Output the (X, Y) coordinate of the center of the cell containing the given text.  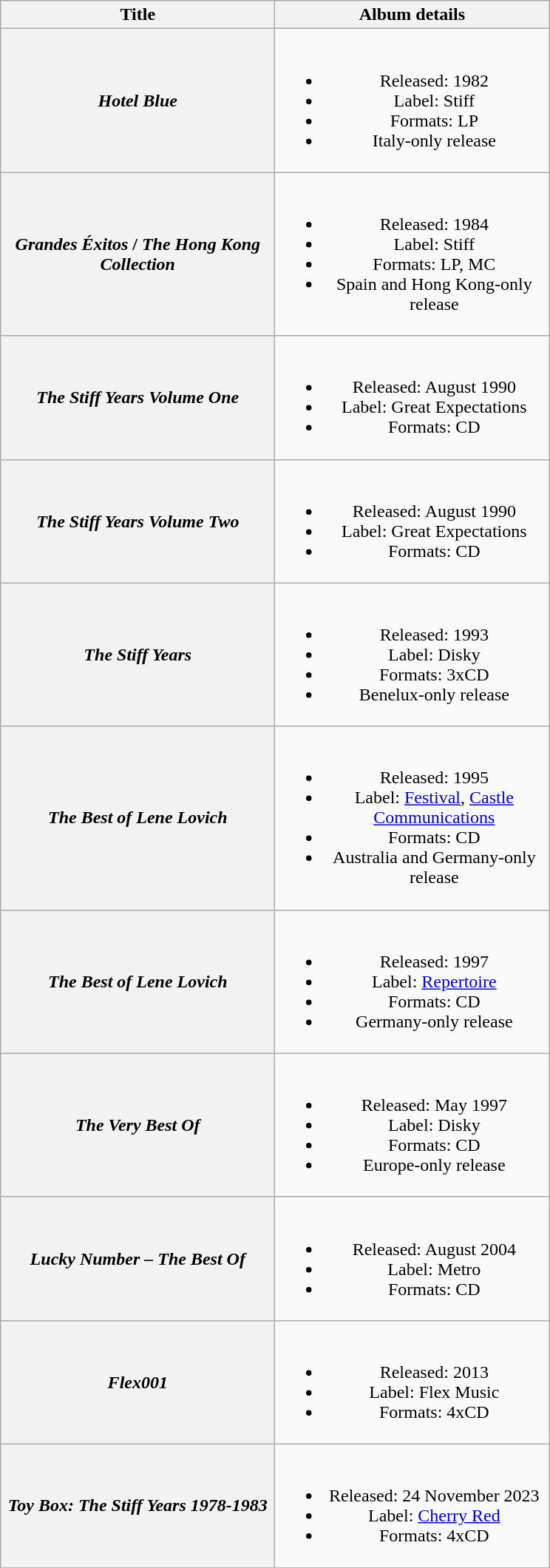
Album details (412, 15)
The Stiff Years Volume One (137, 398)
Released: 24 November 2023Label: Cherry RedFormats: 4xCD (412, 1506)
Flex001 (137, 1382)
Grandes Éxitos / The Hong Kong Collection (137, 254)
The Very Best Of (137, 1125)
Lucky Number – The Best Of (137, 1259)
Toy Box: The Stiff Years 1978-1983 (137, 1506)
Released: 1993Label: DiskyFormats: 3xCDBenelux-only release (412, 655)
Title (137, 15)
Released: 1984Label: StiffFormats: LP, MCSpain and Hong Kong-only release (412, 254)
The Stiff Years (137, 655)
Released: 1997Label: RepertoireFormats: CDGermany-only release (412, 981)
Released: 1982Label: StiffFormats: LPItaly-only release (412, 101)
Hotel Blue (137, 101)
Released: 1995Label: Festival, Castle CommunicationsFormats: CDAustralia and Germany-only release (412, 818)
Released: May 1997Label: DiskyFormats: CDEurope-only release (412, 1125)
Released: 2013Label: Flex MusicFormats: 4xCD (412, 1382)
The Stiff Years Volume Two (137, 521)
Released: August 2004Label: MetroFormats: CD (412, 1259)
